Capture the cell that displays the provided text and extract its [X, Y] central coordinate. 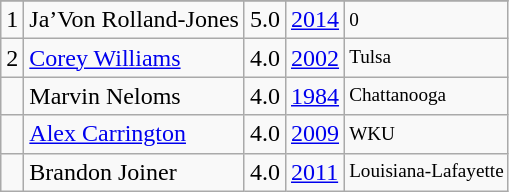
5.0 [264, 20]
Marvin Neloms [134, 96]
2014 [314, 20]
Tulsa [427, 58]
1984 [314, 96]
Corey Williams [134, 58]
Ja’Von Rolland-Jones [134, 20]
2011 [314, 172]
2 [12, 58]
Louisiana-Lafayette [427, 172]
0 [427, 20]
Chattanooga [427, 96]
WKU [427, 134]
Alex Carrington [134, 134]
Brandon Joiner [134, 172]
1 [12, 20]
2009 [314, 134]
2002 [314, 58]
